Locate the cell with the specified text and output its [x, y] center coordinate. 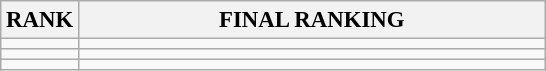
FINAL RANKING [312, 20]
RANK [40, 20]
